Determine the [X, Y] coordinate at the center of the cell enclosing the given text.  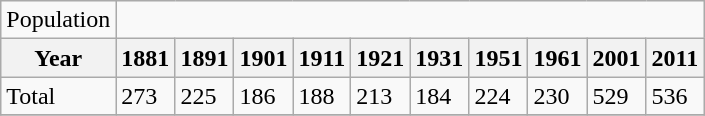
2001 [616, 58]
230 [558, 96]
1911 [322, 58]
188 [322, 96]
529 [616, 96]
1921 [380, 58]
Year [58, 58]
273 [146, 96]
224 [498, 96]
1931 [440, 58]
186 [264, 96]
225 [204, 96]
213 [380, 96]
Total [58, 96]
1881 [146, 58]
1961 [558, 58]
Population [58, 20]
184 [440, 96]
2011 [675, 58]
1901 [264, 58]
1891 [204, 58]
536 [675, 96]
1951 [498, 58]
